Provide the [X, Y] coordinate of the cell's center where the given text is located.  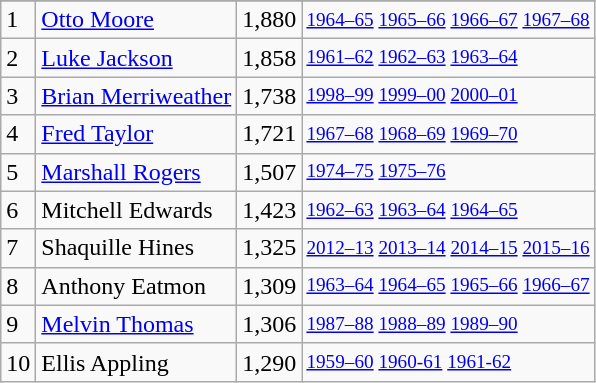
4 [18, 134]
Marshall Rogers [136, 172]
2012–13 2013–14 2014–15 2015–16 [448, 248]
Fred Taylor [136, 134]
7 [18, 248]
Luke Jackson [136, 58]
1962–63 1963–64 1964–65 [448, 210]
1,858 [270, 58]
1,306 [270, 324]
6 [18, 210]
1,309 [270, 286]
1974–75 1975–76 [448, 172]
1,721 [270, 134]
1,290 [270, 362]
Shaquille Hines [136, 248]
1,738 [270, 96]
Otto Moore [136, 20]
Mitchell Edwards [136, 210]
1963–64 1964–65 1965–66 1966–67 [448, 286]
1987–88 1988–89 1989–90 [448, 324]
1961–62 1962–63 1963–64 [448, 58]
Ellis Appling [136, 362]
2 [18, 58]
1 [18, 20]
5 [18, 172]
1959–60 1960-61 1961-62 [448, 362]
1998–99 1999–00 2000–01 [448, 96]
1,325 [270, 248]
9 [18, 324]
Anthony Eatmon [136, 286]
Brian Merriweather [136, 96]
1964–65 1965–66 1966–67 1967–68 [448, 20]
3 [18, 96]
1,423 [270, 210]
1967–68 1968–69 1969–70 [448, 134]
10 [18, 362]
1,507 [270, 172]
Melvin Thomas [136, 324]
8 [18, 286]
1,880 [270, 20]
